Return [X, Y] of the center of cell containing provided text 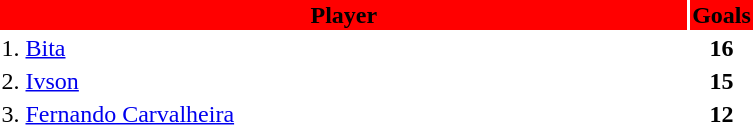
12 [722, 114]
1. Bita [344, 48]
2. Ivson [344, 81]
16 [722, 48]
Player [344, 15]
15 [722, 81]
Goals [722, 15]
3. Fernando Carvalheira [344, 114]
